Locate the cell with the specified text and output its (X, Y) center coordinate. 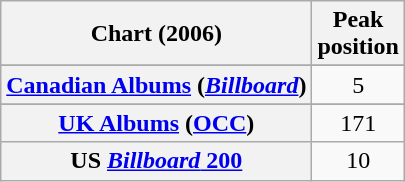
Chart (2006) (156, 34)
UK Albums (OCC) (156, 123)
5 (358, 85)
171 (358, 123)
Peakposition (358, 34)
US Billboard 200 (156, 161)
10 (358, 161)
Canadian Albums (Billboard) (156, 85)
